Search for the cell housing the specified text and yield its [x, y] center coordinate. 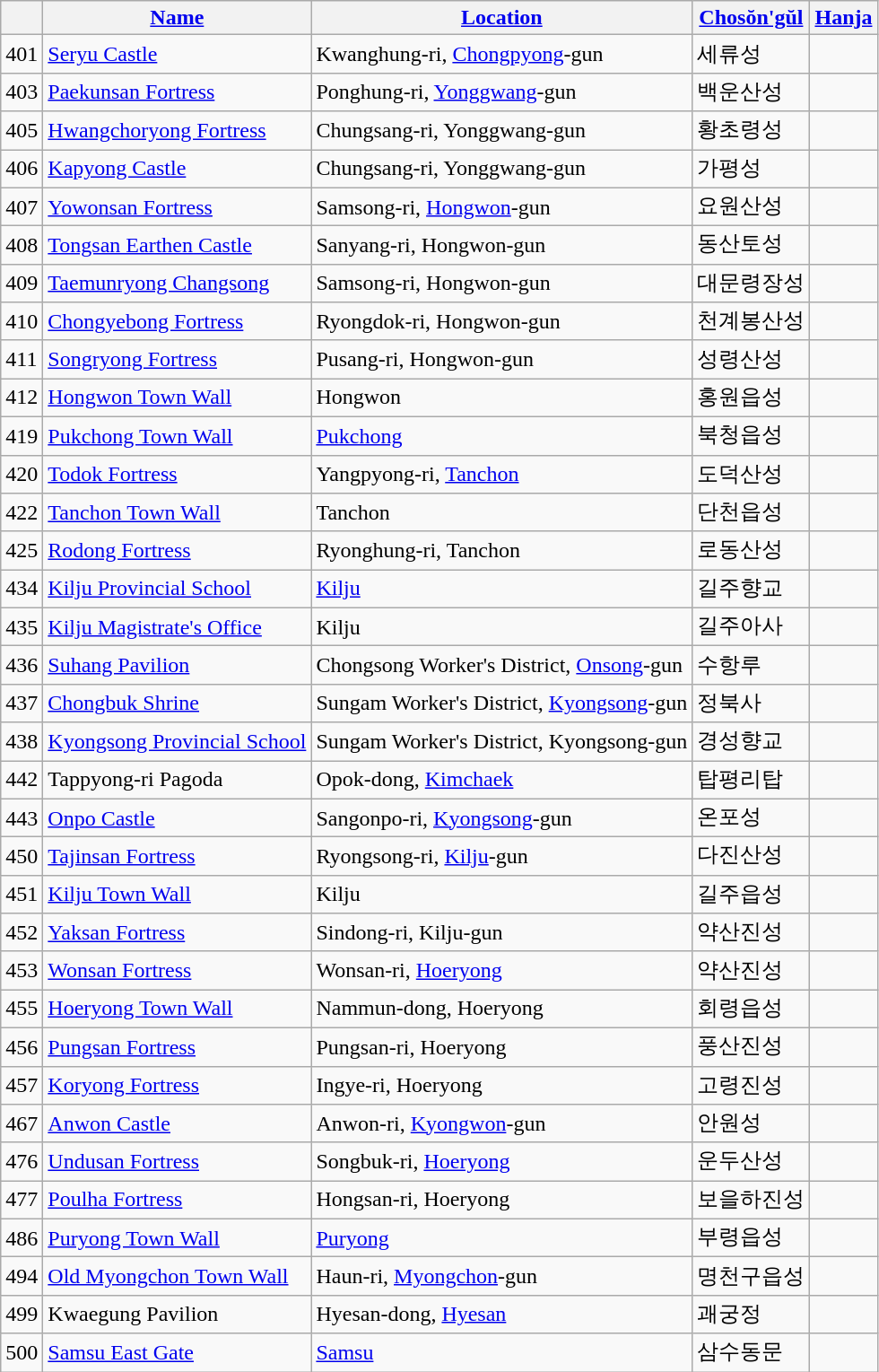
홍원읍성 [752, 398]
Taemunryong Changsong [178, 284]
요원산성 [752, 206]
길주향교 [752, 589]
401 [22, 54]
단천읍성 [752, 513]
420 [22, 474]
467 [22, 1123]
Opok-dong, Kimchaek [502, 781]
도덕산성 [752, 474]
Rodong Fortress [178, 551]
442 [22, 781]
407 [22, 206]
437 [22, 703]
403 [22, 92]
Chongbuk Shrine [178, 703]
443 [22, 818]
Koryong Fortress [178, 1086]
Samsu [502, 1353]
Pukchong [502, 436]
Chongyebong Fortress [178, 321]
회령읍성 [752, 1009]
Old Myongchon Town Wall [178, 1276]
Sangonpo-ri, Kyongsong-gun [502, 818]
Kilju Provincial School [178, 589]
Yaksan Fortress [178, 933]
425 [22, 551]
422 [22, 513]
Yowonsan Fortress [178, 206]
438 [22, 741]
Hoeryong Town Wall [178, 1009]
450 [22, 856]
455 [22, 1009]
453 [22, 971]
천계봉산성 [752, 321]
Ryongdok-ri, Hongwon-gun [502, 321]
Hwangchoryong Fortress [178, 131]
Kilju Magistrate's Office [178, 626]
Wonsan-ri, Hoeryong [502, 971]
Hongwon [502, 398]
Haun-ri, Myongchon-gun [502, 1276]
대문령장성 [752, 284]
세류성 [752, 54]
운두산성 [752, 1161]
434 [22, 589]
Pukchong Town Wall [178, 436]
409 [22, 284]
Sanyang-ri, Hongwon-gun [502, 246]
Kapyong Castle [178, 169]
Nammun-dong, Hoeryong [502, 1009]
Name [178, 18]
Kilju Town Wall [178, 894]
고령진성 [752, 1086]
수항루 [752, 666]
Tongsan Earthen Castle [178, 246]
494 [22, 1276]
456 [22, 1046]
477 [22, 1201]
Kwanghung-ri, Chongpyong-gun [502, 54]
로동산성 [752, 551]
삼수동문 [752, 1353]
Kyongsong Provincial School [178, 741]
Ponghung-ri, Yonggwang-gun [502, 92]
Onpo Castle [178, 818]
Samsu East Gate [178, 1353]
410 [22, 321]
435 [22, 626]
성령산성 [752, 359]
북청읍성 [752, 436]
온포성 [752, 818]
Location [502, 18]
동산토성 [752, 246]
457 [22, 1086]
Wonsan Fortress [178, 971]
419 [22, 436]
408 [22, 246]
Pungsan Fortress [178, 1046]
Yangpyong-ri, Tanchon [502, 474]
Songryong Fortress [178, 359]
Suhang Pavilion [178, 666]
499 [22, 1314]
경성향교 [752, 741]
Poulha Fortress [178, 1201]
Kwaegung Pavilion [178, 1314]
Pusang-ri, Hongwon-gun [502, 359]
Tajinsan Fortress [178, 856]
Tanchon Town Wall [178, 513]
백운산성 [752, 92]
Ryongsong-ri, Kilju-gun [502, 856]
Hyesan-dong, Hyesan [502, 1314]
406 [22, 169]
명천구읍성 [752, 1276]
Songbuk-ri, Hoeryong [502, 1161]
정북사 [752, 703]
Puryong Town Wall [178, 1238]
Chongsong Worker's District, Onsong-gun [502, 666]
Hanja [843, 18]
Ingye-ri, Hoeryong [502, 1086]
탑평리탑 [752, 781]
Tappyong-ri Pagoda [178, 781]
412 [22, 398]
길주아사 [752, 626]
436 [22, 666]
Anwon-ri, Kyongwon-gun [502, 1123]
부령읍성 [752, 1238]
Undusan Fortress [178, 1161]
Todok Fortress [178, 474]
Pungsan-ri, Hoeryong [502, 1046]
보을하진성 [752, 1201]
Paekunsan Fortress [178, 92]
Hongwon Town Wall [178, 398]
풍산진성 [752, 1046]
451 [22, 894]
괘궁정 [752, 1314]
Puryong [502, 1238]
500 [22, 1353]
Chosŏn'gŭl [752, 18]
안원성 [752, 1123]
452 [22, 933]
Ryonghung-ri, Tanchon [502, 551]
Tanchon [502, 513]
Seryu Castle [178, 54]
가평성 [752, 169]
411 [22, 359]
Anwon Castle [178, 1123]
길주읍성 [752, 894]
405 [22, 131]
황초령성 [752, 131]
다진산성 [752, 856]
Sindong-ri, Kilju-gun [502, 933]
476 [22, 1161]
486 [22, 1238]
Hongsan-ri, Hoeryong [502, 1201]
